Find where the given text appears and provide that cell's center as (X, Y) coordinate. 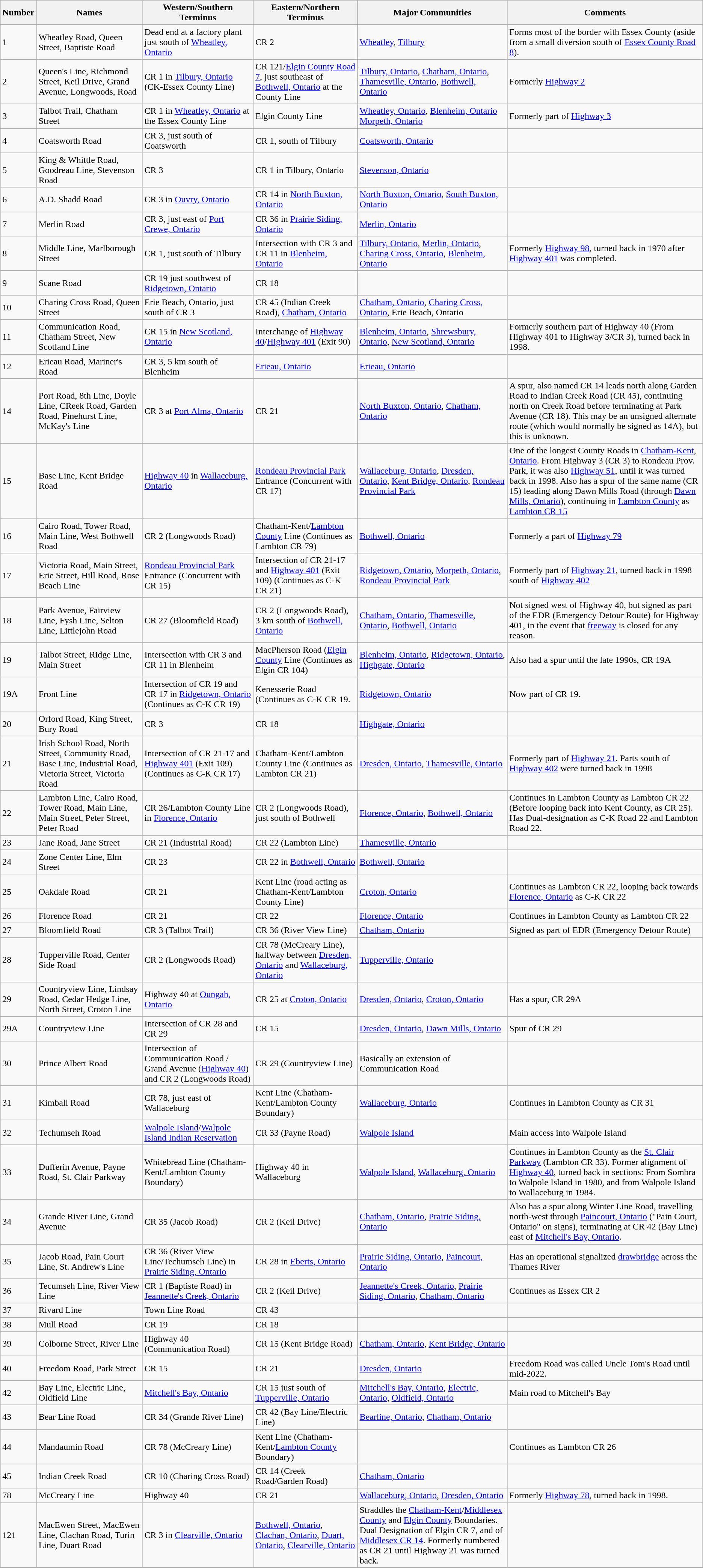
CR 1 in Tilbury, Ontario (305, 170)
MacPherson Road (Elgin County Line (Continues as Elgin CR 104) (305, 660)
CR 1, south of Tilbury (305, 140)
Bearline, Ontario, Chatham, Ontario (433, 1417)
CR 15 in New Scotland, Ontario (198, 337)
Number (18, 13)
Dresden, Ontario, Croton, Ontario (433, 999)
CR 14 in North Buxton, Ontario (305, 200)
Main road to Mitchell's Bay (605, 1392)
Has a spur, CR 29A (605, 999)
Kenesserie Road (Continues as C-K CR 19. (305, 694)
CR 1 in Tilbury, Ontario (CK-Essex County Line) (198, 82)
Has an operational signalized drawbridge across the Thames River (605, 1261)
19 (18, 660)
Coatsworth, Ontario (433, 140)
CR 22 (Lambton Line) (305, 843)
Continues in Lambton County as Lambton CR 22 (605, 916)
Highway 40 (198, 1496)
121 (18, 1535)
18 (18, 620)
Wheatley, Tilbury (433, 42)
Major Communities (433, 13)
Prairie Siding, Ontario, Paincourt, Ontario (433, 1261)
Tilbury, Ontario, Chatham, Ontario, Thamesville, Ontario, Bothwell, Ontario (433, 82)
Dresden, Ontario (433, 1368)
Port Road, 8th Line, Doyle Line, CReek Road, Garden Road, Pinehurst Line, McKay's Line (89, 411)
10 (18, 307)
25 (18, 891)
Dresden, Ontario, Thamesville, Ontario (433, 763)
Highway 40 at Oungah, Ontario (198, 999)
Continues as Essex CR 2 (605, 1291)
Intersection with CR 3 and CR 11 in Blenheim, Ontario (305, 253)
CR 15 (Kent Bridge Road) (305, 1344)
CR 3 in Ouvry, Ontario (198, 200)
Tilbury, Ontario, Merlin, Ontario, Charing Cross, Ontario, Blenheim, Ontario (433, 253)
Queen's Line, Richmond Street, Keil Drive, Grand Avenue, Longwoods, Road (89, 82)
Intersection of CR 28 and CR 29 (198, 1029)
40 (18, 1368)
Chatham, Ontario, Kent Bridge, Ontario (433, 1344)
Mitchell's Bay, Ontario, Electric, Ontario, Oldfield, Ontario (433, 1392)
Irish School Road, North Street, Community Road, Base Line, Industrial Road, Victoria Street, Victoria Road (89, 763)
Mandaumin Road (89, 1446)
Formerly southern part of Highway 40 (From Highway 401 to Highway 3/CR 3), turned back in 1998. (605, 337)
CR 21 (Industrial Road) (198, 843)
CR 36 (River View Line/Techumseh Line) in Prairie Siding, Ontario (198, 1261)
CR 3, just east of Port Crewe, Ontario (198, 224)
Bear Line Road (89, 1417)
CR 22 in Bothwell, Ontario (305, 862)
Formerly Highway 98, turned back in 1970 after Highway 401 was completed. (605, 253)
9 (18, 283)
Continues as Lambton CR 26 (605, 1446)
Ridgetown, Ontario (433, 694)
Zone Center Line, Elm Street (89, 862)
Mitchell's Bay, Ontario (198, 1392)
Highgate, Ontario (433, 724)
Main access into Walpole Island (605, 1133)
Techumseh Road (89, 1133)
Croton, Ontario (433, 891)
19A (18, 694)
Chatham, Ontario, Prairie Siding, Ontario (433, 1222)
Highway 40 in Wallaceburg (305, 1172)
Spur of CR 29 (605, 1029)
CR 42 (Bay Line/Electric Line) (305, 1417)
McCreary Line (89, 1496)
Continues as Lambton CR 22, looping back towards Florence, Ontario as C-K CR 22 (605, 891)
CR 2 (Longwoods Road), 3 km south of Bothwell, Ontario (305, 620)
CR 33 (Payne Road) (305, 1133)
Tupperville, Ontario (433, 960)
Chatham-Kent/Lambton County Line (Continues as Lambton CR 21) (305, 763)
CR 25 at Croton, Ontario (305, 999)
Intersection of CR 21-17 and Highway 401 (Exit 109) (Continues as C-K CR 17) (198, 763)
Names (89, 13)
Walpole Island/Walpole Island Indian Reservation (198, 1133)
Tecumseh Line, River View Line (89, 1291)
29A (18, 1029)
Elgin County Line (305, 116)
Talbot Trail, Chatham Street (89, 116)
CR 43 (305, 1310)
Talbot Street, Ridge Line, Main Street (89, 660)
Walpole Island (433, 1133)
Stevenson, Ontario (433, 170)
27 (18, 930)
CR 1 (Baptiste Road) in Jeannette's Creek, Ontario (198, 1291)
Highway 40 in Wallaceburg, Ontario (198, 481)
Chatham, Ontario, Charing Cross, Ontario, Erie Beach, Ontario (433, 307)
CR 2 (Longwoods Road), just south of Bothwell (305, 813)
Countryview Line, Lindsay Road, Cedar Hedge Line, North Street, Croton Line (89, 999)
Middle Line, Marlborough Street (89, 253)
Continues in Lambton County as CR 31 (605, 1103)
Intersection of CR 19 and CR 17 in Ridgetown, Ontario (Continues as C-K CR 19) (198, 694)
Lambton Line, Cairo Road, Tower Road, Main Line, Main Street, Peter Street, Peter Road (89, 813)
Rondeau Provincial Park Entrance (Concurrent with CR 15) (198, 576)
30 (18, 1064)
Merlin, Ontario (433, 224)
CR 45 (Indian Creek Road), Chatham, Ontario (305, 307)
Prince Albert Road (89, 1064)
Basically an extension of Communication Road (433, 1064)
CR 26/Lambton County Line in Florence, Ontario (198, 813)
20 (18, 724)
CR 3, just south of Coatsworth (198, 140)
78 (18, 1496)
Base Line, Kent Bridge Road (89, 481)
MacEwen Street, MacEwen Line, Clachan Road, Turin Line, Duart Road (89, 1535)
CR 78 (McCreary Line) (198, 1446)
Also had a spur until the late 1990s, CR 19A (605, 660)
42 (18, 1392)
CR 35 (Jacob Road) (198, 1222)
Blenheim, Ontario, Ridgetown, Ontario, Highgate, Ontario (433, 660)
36 (18, 1291)
CR 15 just south of Tupperville, Ontario (305, 1392)
Indian Creek Road (89, 1476)
Bay Line, Electric Line, Oldfield Line (89, 1392)
CR 121/Elgin County Road 7, just southeast of Bothwell, Ontario at the County Line (305, 82)
Formerly Highway 2 (605, 82)
44 (18, 1446)
7 (18, 224)
Kimball Road (89, 1103)
Walpole Island, Wallaceburg, Ontario (433, 1172)
CR 3 at Port Alma, Ontario (198, 411)
Interchange of Highway 40/Highway 401 (Exit 90) (305, 337)
Charing Cross Road, Queen Street (89, 307)
Florence Road (89, 916)
28 (18, 960)
Jacob Road, Pain Court Line, St. Andrew's Line (89, 1261)
Wallaceburg, Ontario, Dresden, Ontario, Kent Bridge, Ontario, Rondeau Provincial Park (433, 481)
38 (18, 1324)
Signed as part of EDR (Emergency Detour Route) (605, 930)
Kent Line (road acting as Chatham-Kent/Lambton County Line) (305, 891)
Formerly part of Highway 3 (605, 116)
39 (18, 1344)
CR 36 in Prairie Siding, Ontario (305, 224)
Communication Road, Chatham Street, New Scotland Line (89, 337)
Dufferin Avenue, Payne Road, St. Clair Parkway (89, 1172)
Chatham, Ontario, Thamesville, Ontario, Bothwell, Ontario (433, 620)
5 (18, 170)
33 (18, 1172)
Colborne Street, River Line (89, 1344)
Intersection of CR 21-17 and Highway 401 (Exit 109) (Continues as C-K CR 21) (305, 576)
Formerly Highway 78, turned back in 1998. (605, 1496)
Dead end at a factory plant just south of Wheatley, Ontario (198, 42)
CR 14 (Creek Road/Garden Road) (305, 1476)
Formerly part of Highway 21. Parts south of Highway 402 were turned back in 1998 (605, 763)
Erieau Road, Mariner's Road (89, 366)
2 (18, 82)
Forms most of the border with Essex County (aside from a small diversion south of Essex County Road 8). (605, 42)
Eastern/Northern Terminus (305, 13)
Florence, Ontario (433, 916)
Bothwell, Ontario, Clachan, Ontario, Duart, Ontario, Clearville, Ontario (305, 1535)
17 (18, 576)
26 (18, 916)
Whitebread Line (Chatham-Kent/Lambton County Boundary) (198, 1172)
King & Whittle Road, Goodreau Line, Stevenson Road (89, 170)
CR 27 (Bloomfield Road) (198, 620)
Victoria Road, Main Street, Erie Street, Hill Road, Rose Beach Line (89, 576)
21 (18, 763)
Front Line (89, 694)
CR 34 (Grande River Line) (198, 1417)
45 (18, 1476)
Wheatley, Ontario, Blenheim, Ontario Morpeth, Ontario (433, 116)
CR 36 (River View Line) (305, 930)
Ridgetown, Ontario, Morpeth, Ontario, Rondeau Provincial Park (433, 576)
15 (18, 481)
CR 3 in Clearville, Ontario (198, 1535)
22 (18, 813)
Jeannette's Creek, Ontario, Prairie Siding, Ontario, Chatham, Ontario (433, 1291)
Rivard Line (89, 1310)
Freedom Road, Park Street (89, 1368)
29 (18, 999)
CR 19 just southwest of Ridgetown, Ontario (198, 283)
Intersection with CR 3 and CR 11 in Blenheim (198, 660)
CR 29 (Countryview Line) (305, 1064)
North Buxton, Ontario, Chatham, Ontario (433, 411)
Bloomfield Road (89, 930)
North Buxton, Ontario, South Buxton, Ontario (433, 200)
CR 78, just east of Wallaceburg (198, 1103)
24 (18, 862)
CR 22 (305, 916)
CR 78 (McCreary Line), halfway between Dresden, Ontario and Wallaceburg, Ontario (305, 960)
Scane Road (89, 283)
12 (18, 366)
Western/Southern Terminus (198, 13)
Tupperville Road, Center Side Road (89, 960)
6 (18, 200)
CR 3 (Talbot Trail) (198, 930)
23 (18, 843)
34 (18, 1222)
Formerly part of Highway 21, turned back in 1998 south of Highway 402 (605, 576)
Dresden, Ontario, Dawn Mills, Ontario (433, 1029)
Blenheim, Ontario, Shrewsbury, Ontario, New Scotland, Ontario (433, 337)
1 (18, 42)
Town Line Road (198, 1310)
CR 1 in Wheatley, Ontario at the Essex County Line (198, 116)
Erie Beach, Ontario, just south of CR 3 (198, 307)
32 (18, 1133)
Rondeau Provincial Park Entrance (Concurrent with CR 17) (305, 481)
Now part of CR 19. (605, 694)
4 (18, 140)
Oakdale Road (89, 891)
Comments (605, 13)
Thamesville, Ontario (433, 843)
Cairo Road, Tower Road, Main Line, West Bothwell Road (89, 536)
3 (18, 116)
Wheatley Road, Queen Street, Baptiste Road (89, 42)
Orford Road, King Street, Bury Road (89, 724)
Merlin Road (89, 224)
11 (18, 337)
14 (18, 411)
CR 28 in Eberts, Ontario (305, 1261)
31 (18, 1103)
Freedom Road was called Uncle Tom's Road until mid-2022. (605, 1368)
Jane Road, Jane Street (89, 843)
16 (18, 536)
CR 19 (198, 1324)
Countryview Line (89, 1029)
8 (18, 253)
Intersection of Communication Road / Grand Avenue (Highway 40) and CR 2 (Longwoods Road) (198, 1064)
Grande River Line, Grand Avenue (89, 1222)
Highway 40 (Communication Road) (198, 1344)
37 (18, 1310)
CR 2 (305, 42)
Wallaceburg, Ontario (433, 1103)
A.D. Shadd Road (89, 200)
Chatham-Kent/Lambton County Line (Continues as Lambton CR 79) (305, 536)
Wallaceburg, Ontario, Dresden, Ontario (433, 1496)
35 (18, 1261)
Mull Road (89, 1324)
CR 1, just south of Tilbury (198, 253)
Florence, Ontario, Bothwell, Ontario (433, 813)
CR 3, 5 km south of Blenheim (198, 366)
CR 23 (198, 862)
Park Avenue, Fairview Line, Fysh Line, Selton Line, Littlejohn Road (89, 620)
Formerly a part of Highway 79 (605, 536)
CR 10 (Charing Cross Road) (198, 1476)
43 (18, 1417)
Coatsworth Road (89, 140)
